Provide the (X, Y) coordinate of the cell's center where the given text is located.  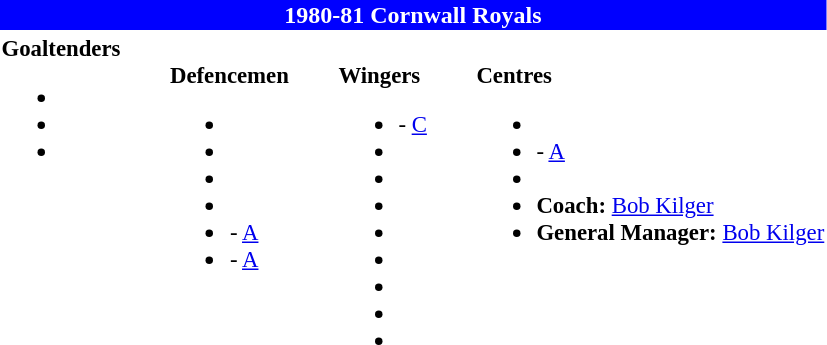
1980-81 Cornwall Royals (413, 15)
